For the text-containing cell, return its midpoint in (X, Y) coordinate format. 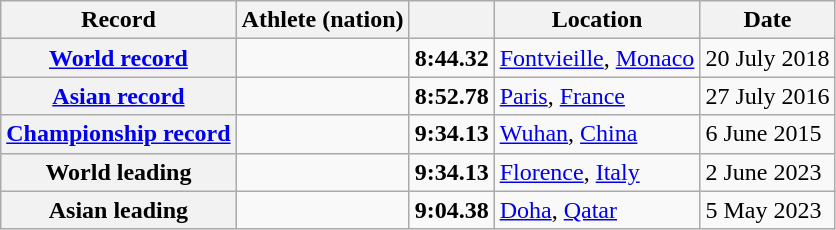
Record (118, 20)
Paris, France (597, 96)
2 June 2023 (768, 172)
Championship record (118, 134)
9:04.38 (452, 210)
Athlete (nation) (322, 20)
Florence, Italy (597, 172)
World record (118, 58)
Date (768, 20)
Asian leading (118, 210)
Fontvieille, Monaco (597, 58)
8:44.32 (452, 58)
5 May 2023 (768, 210)
Asian record (118, 96)
Wuhan, China (597, 134)
8:52.78 (452, 96)
Location (597, 20)
World leading (118, 172)
27 July 2016 (768, 96)
20 July 2018 (768, 58)
Doha, Qatar (597, 210)
6 June 2015 (768, 134)
